Scan for the cell matching the given text and deliver its (x, y) coordinate at center. 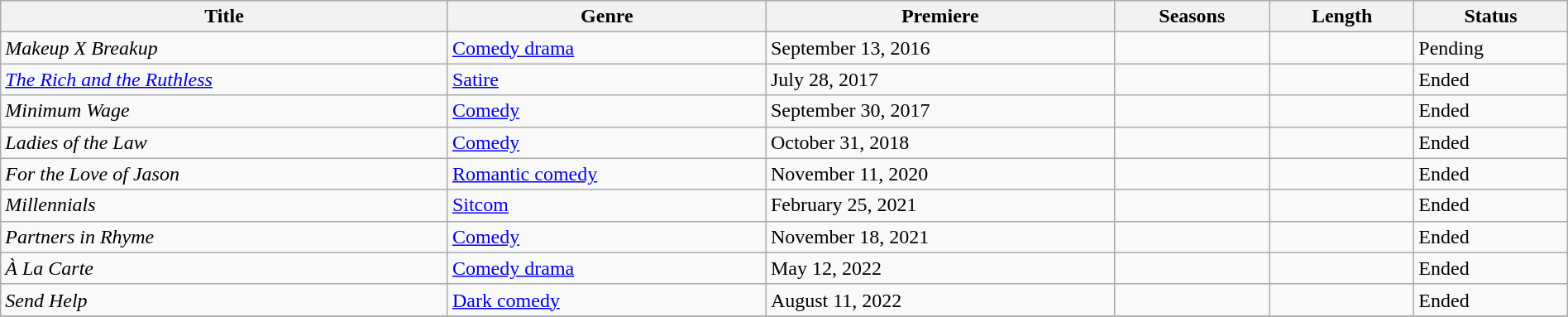
For the Love of Jason (225, 174)
Romantic comedy (607, 174)
August 11, 2022 (939, 300)
October 31, 2018 (939, 142)
September 30, 2017 (939, 111)
July 28, 2017 (939, 79)
Premiere (939, 17)
À La Carte (225, 268)
Pending (1490, 48)
Satire (607, 79)
Makeup X Breakup (225, 48)
The Rich and the Ruthless (225, 79)
Millennials (225, 205)
November 18, 2021 (939, 237)
Seasons (1192, 17)
Partners in Rhyme (225, 237)
Minimum Wage (225, 111)
Length (1341, 17)
September 13, 2016 (939, 48)
Status (1490, 17)
November 11, 2020 (939, 174)
Ladies of the Law (225, 142)
February 25, 2021 (939, 205)
May 12, 2022 (939, 268)
Sitcom (607, 205)
Genre (607, 17)
Title (225, 17)
Send Help (225, 300)
Dark comedy (607, 300)
